Find where the given text appears and provide that cell's center as (x, y) coordinate. 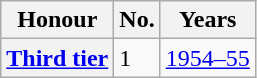
Years (208, 20)
Honour (58, 20)
1 (137, 58)
No. (137, 20)
1954–55 (208, 58)
Third tier (58, 58)
